Determine the (X, Y) coordinate at the center of the cell enclosing the given text.  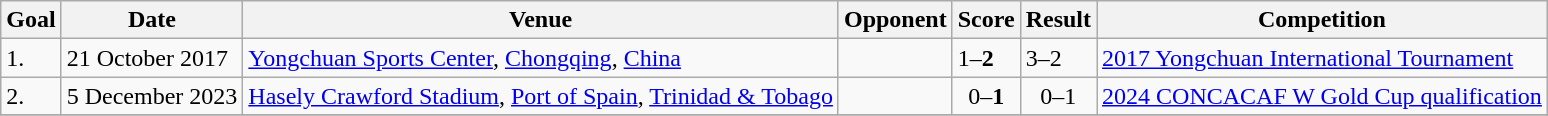
2. (31, 96)
2017 Yongchuan International Tournament (1322, 58)
21 October 2017 (152, 58)
Yongchuan Sports Center, Chongqing, China (541, 58)
3–2 (1058, 58)
Competition (1322, 20)
Opponent (895, 20)
Result (1058, 20)
1–2 (986, 58)
5 December 2023 (152, 96)
2024 CONCACAF W Gold Cup qualification (1322, 96)
Goal (31, 20)
Hasely Crawford Stadium, Port of Spain, Trinidad & Tobago (541, 96)
1. (31, 58)
Score (986, 20)
Date (152, 20)
Venue (541, 20)
